Detect which cell encompasses the target text, then output its (X, Y) center coordinate. 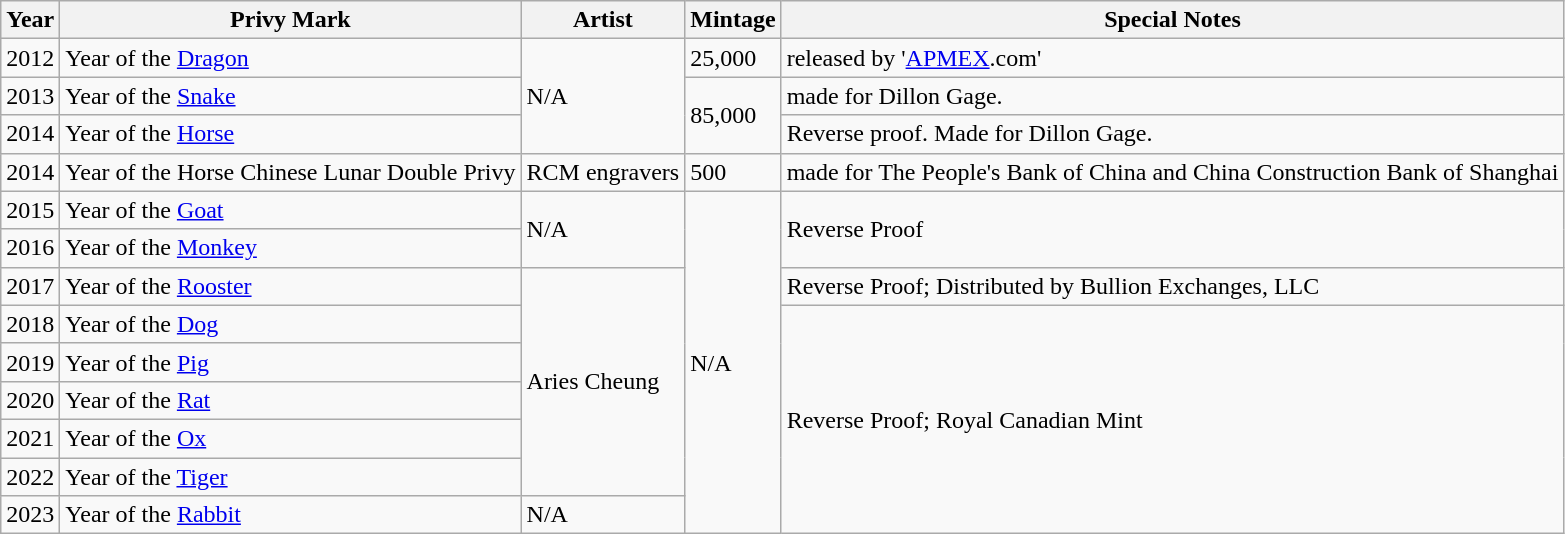
Year of the Horse Chinese Lunar Double Privy (290, 172)
2022 (30, 477)
Year of the Pig (290, 362)
Reverse Proof; Royal Canadian Mint (1172, 419)
Year of the Horse (290, 134)
2019 (30, 362)
released by 'APMEX.com' (1172, 58)
Year of the Rooster (290, 286)
RCM engravers (603, 172)
Privy Mark (290, 20)
Year of the Snake (290, 96)
2016 (30, 248)
Special Notes (1172, 20)
2015 (30, 210)
2018 (30, 324)
Artist (603, 20)
Mintage (733, 20)
Year (30, 20)
Aries Cheung (603, 381)
2021 (30, 438)
2023 (30, 515)
Year of the Tiger (290, 477)
2012 (30, 58)
2013 (30, 96)
Year of the Dog (290, 324)
Year of the Goat (290, 210)
85,000 (733, 115)
2017 (30, 286)
Reverse proof. Made for Dillon Gage. (1172, 134)
Year of the Ox (290, 438)
made for The People's Bank of China and China Construction Bank of Shanghai (1172, 172)
25,000 (733, 58)
made for Dillon Gage. (1172, 96)
Reverse Proof (1172, 229)
Year of the Rat (290, 400)
Reverse Proof; Distributed by Bullion Exchanges, LLC (1172, 286)
2020 (30, 400)
Year of the Monkey (290, 248)
500 (733, 172)
Year of the Dragon (290, 58)
Year of the Rabbit (290, 515)
